Identify which cell holds the provided text, then report its [X, Y] central coordinate. 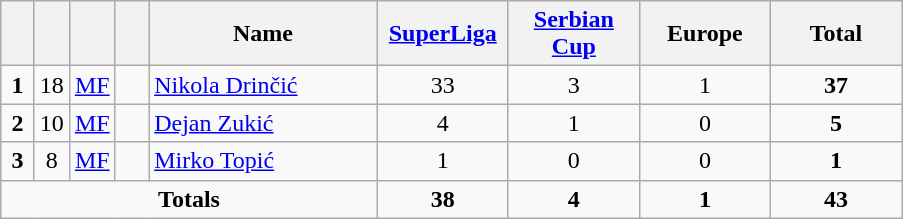
Name [264, 34]
Total [836, 34]
Serbian Cup [574, 34]
Mirko Topić [264, 161]
Dejan Zukić [264, 123]
33 [442, 85]
10 [52, 123]
8 [52, 161]
Nikola Drinčić [264, 85]
2 [18, 123]
43 [836, 199]
38 [442, 199]
37 [836, 85]
Totals [189, 199]
18 [52, 85]
5 [836, 123]
SuperLiga [442, 34]
Europe [704, 34]
